Output the [X, Y] coordinate of the center of the cell containing the given text.  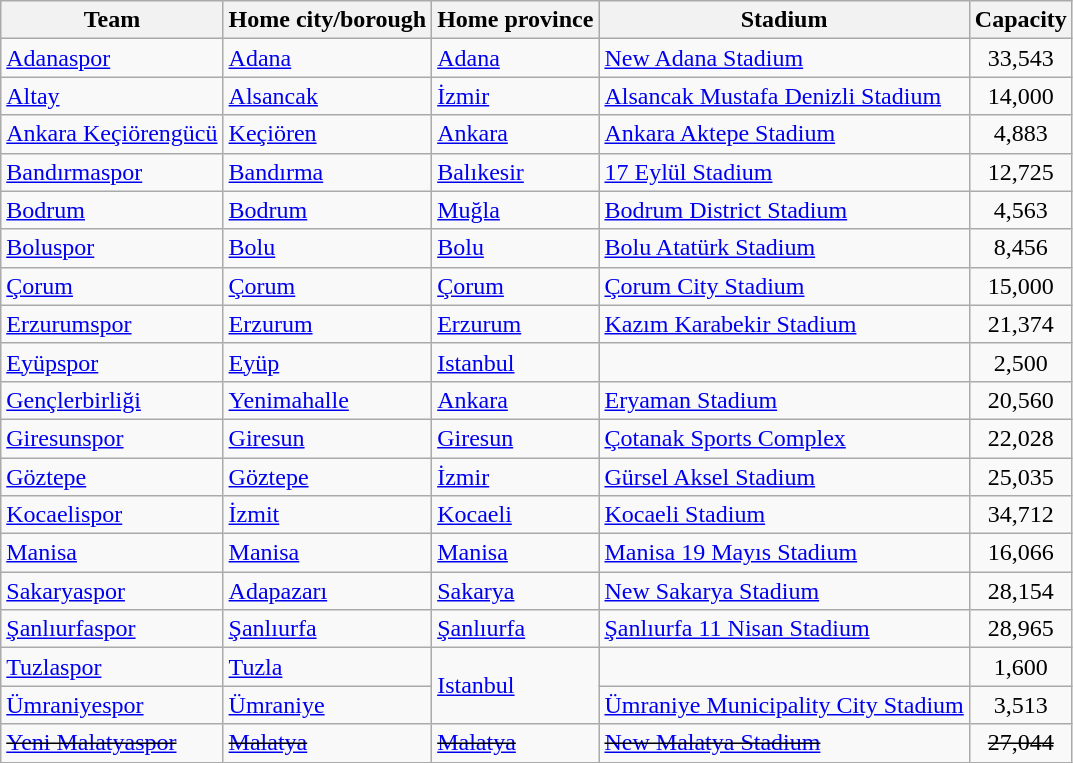
21,374 [1020, 324]
Alsancak Mustafa Denizli Stadium [784, 96]
28,965 [1020, 629]
Tuzla [328, 667]
Ankara Keçiörengücü [112, 134]
İzmit [328, 515]
New Sakarya Stadium [784, 591]
Kocaeli Stadium [784, 515]
Kocaeli [516, 515]
Şanlıurfa 11 Nisan Stadium [784, 629]
Adanaspor [112, 58]
28,154 [1020, 591]
Ankara Aktepe Stadium [784, 134]
Alsancak [328, 96]
Gürsel Aksel Stadium [784, 477]
Şanlıurfaspor [112, 629]
14,000 [1020, 96]
27,044 [1020, 743]
25,035 [1020, 477]
Altay [112, 96]
8,456 [1020, 248]
Gençlerbirliği [112, 400]
Ümraniye Municipality City Stadium [784, 705]
Kocaelispor [112, 515]
Ümraniyespor [112, 705]
Home city/borough [328, 20]
Çorum City Stadium [784, 286]
New Malatya Stadium [784, 743]
12,725 [1020, 172]
Manisa 19 Mayıs Stadium [784, 553]
Tuzlaspor [112, 667]
Home province [516, 20]
Sakaryaspor [112, 591]
22,028 [1020, 438]
Bandırma [328, 172]
33,543 [1020, 58]
Eyüp [328, 362]
1,600 [1020, 667]
4,883 [1020, 134]
Sakarya [516, 591]
Ümraniye [328, 705]
3,513 [1020, 705]
17 Eylül Stadium [784, 172]
15,000 [1020, 286]
Yenimahalle [328, 400]
Balıkesir [516, 172]
34,712 [1020, 515]
Bodrum District Stadium [784, 210]
New Adana Stadium [784, 58]
4,563 [1020, 210]
Bandırmaspor [112, 172]
Eryaman Stadium [784, 400]
Team [112, 20]
2,500 [1020, 362]
Stadium [784, 20]
Giresunspor [112, 438]
Eyüpspor [112, 362]
Bolu Atatürk Stadium [784, 248]
Keçiören [328, 134]
Muğla [516, 210]
Yeni Malatyaspor [112, 743]
20,560 [1020, 400]
Erzurumspor [112, 324]
Çotanak Sports Complex [784, 438]
Kazım Karabekir Stadium [784, 324]
Boluspor [112, 248]
Adapazarı [328, 591]
16,066 [1020, 553]
Capacity [1020, 20]
